Detect which cell encompasses the target text, then output its (x, y) center coordinate. 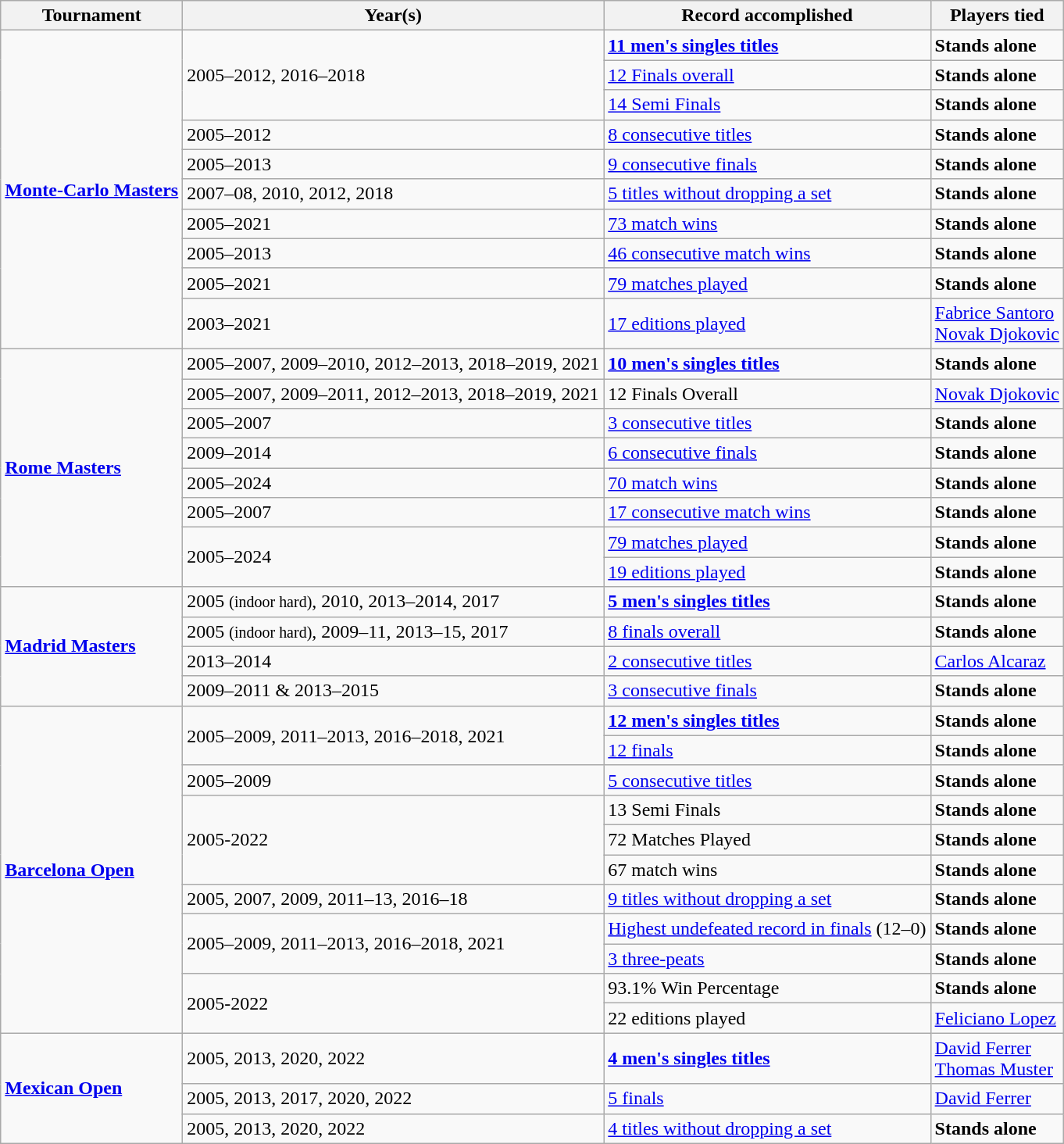
David Ferrer (997, 1099)
Fabrice SantoroNovak Djokovic (997, 324)
Players tied (997, 16)
2009–2011 & 2013–2015 (394, 691)
2005 (indoor hard), 2010, 2013–2014, 2017 (394, 602)
9 consecutive finals (767, 164)
Mexican Open (92, 1088)
4 titles without dropping a set (767, 1128)
2005–2012 (394, 134)
12 men's singles titles (767, 720)
5 consecutive titles (767, 780)
2003–2021 (394, 324)
67 match wins (767, 870)
6 consecutive finals (767, 453)
Year(s) (394, 16)
12 finals (767, 750)
2009–2014 (394, 453)
2007–08, 2010, 2012, 2018 (394, 194)
2005–2012, 2016–2018 (394, 75)
5 men's singles titles (767, 602)
2005, 2013, 2017, 2020, 2022 (394, 1099)
10 men's singles titles (767, 363)
8 finals overall (767, 631)
Rome Masters (92, 467)
3 consecutive finals (767, 691)
22 editions played (767, 1018)
2 consecutive titles (767, 661)
2005, 2007, 2009, 2011–13, 2016–18 (394, 899)
2005–2007, 2009–2010, 2012–2013, 2018–2019, 2021 (394, 363)
12 Finals overall (767, 75)
46 consecutive match wins (767, 253)
5 finals (767, 1099)
73 match wins (767, 223)
Feliciano Lopez (997, 1018)
Monte-Carlo Masters (92, 190)
8 consecutive titles (767, 134)
5 titles without dropping a set (767, 194)
9 titles without dropping a set (767, 899)
2005–2007, 2009–2011, 2012–2013, 2018–2019, 2021 (394, 393)
2005–2009 (394, 780)
Highest undefeated record in finals (12–0) (767, 929)
Tournament (92, 16)
19 editions played (767, 572)
Novak Djokovic (997, 393)
17 editions played (767, 324)
11 men's singles titles (767, 45)
Madrid Masters (92, 646)
14 Semi Finals (767, 105)
12 Finals Overall (767, 393)
93.1% Win Percentage (767, 988)
2013–2014 (394, 661)
Barcelona Open (92, 869)
13 Semi Finals (767, 810)
70 match wins (767, 483)
Record accomplished (767, 16)
17 consecutive match wins (767, 513)
3 three-peats (767, 959)
72 Matches Played (767, 839)
2005 (indoor hard), 2009–11, 2013–15, 2017 (394, 631)
David FerrerThomas Muster (997, 1058)
4 men's singles titles (767, 1058)
3 consecutive titles (767, 424)
Carlos Alcaraz (997, 661)
